Find where the given text appears and provide that cell's center as [X, Y] coordinate. 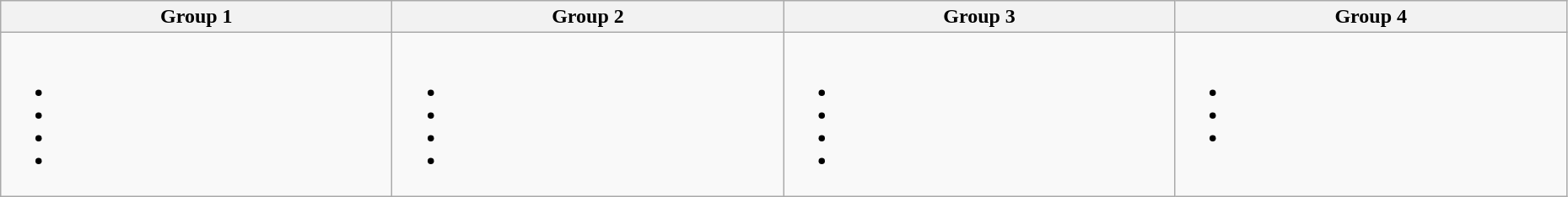
Group 3 [979, 17]
Group 1 [197, 17]
Group 4 [1371, 17]
Group 2 [588, 17]
